Output the [x, y] coordinate of the center of the cell containing the given text.  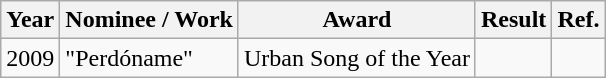
Year [30, 20]
Result [513, 20]
Ref. [578, 20]
Nominee / Work [150, 20]
"Perdóname" [150, 58]
Urban Song of the Year [356, 58]
2009 [30, 58]
Award [356, 20]
